Locate the cell with the specified text and output its (X, Y) center coordinate. 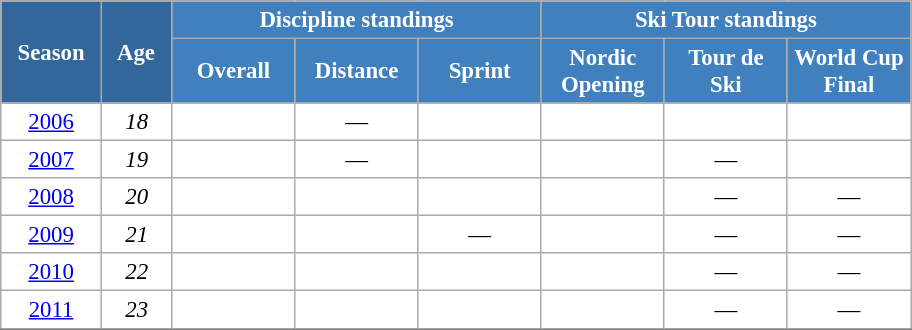
Discipline standings (356, 20)
2011 (52, 310)
NordicOpening (602, 72)
2010 (52, 273)
23 (136, 310)
19 (136, 160)
Tour deSki (726, 72)
World CupFinal (848, 72)
Season (52, 52)
2009 (52, 235)
2006 (52, 122)
21 (136, 235)
Overall (234, 72)
Ski Tour standings (726, 20)
2008 (52, 197)
22 (136, 273)
18 (136, 122)
Distance (356, 72)
Sprint (480, 72)
2007 (52, 160)
20 (136, 197)
Age (136, 52)
